Provide the [X, Y] coordinate of the cell's center where the given text is located.  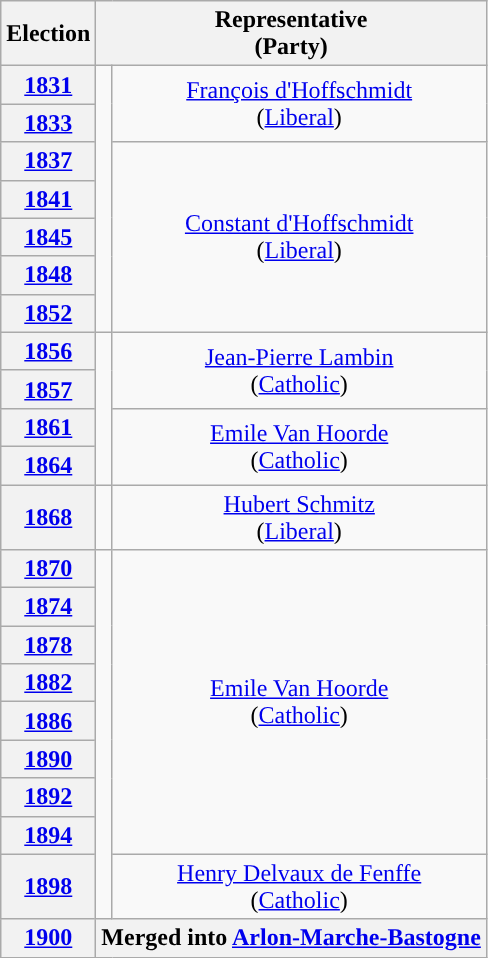
1845 [48, 237]
1857 [48, 389]
1900 [48, 938]
1878 [48, 645]
1894 [48, 835]
1892 [48, 797]
1833 [48, 123]
Election [48, 34]
1886 [48, 721]
Henry Delvaux de Fenffe(Catholic) [299, 886]
1868 [48, 516]
1852 [48, 313]
Jean-Pierre Lambin(Catholic) [299, 370]
1841 [48, 199]
Merged into Arlon-Marche-Bastogne [292, 938]
1864 [48, 465]
1874 [48, 607]
1882 [48, 683]
1861 [48, 427]
1856 [48, 351]
Constant d'Hoffschmidt(Liberal) [299, 237]
1870 [48, 569]
1848 [48, 275]
1898 [48, 886]
1890 [48, 759]
1837 [48, 161]
François d'Hoffschmidt(Liberal) [299, 104]
1831 [48, 85]
Hubert Schmitz(Liberal) [299, 516]
Representative(Party) [292, 34]
